Provide the (x, y) coordinate of the cell's center where the given text is located.  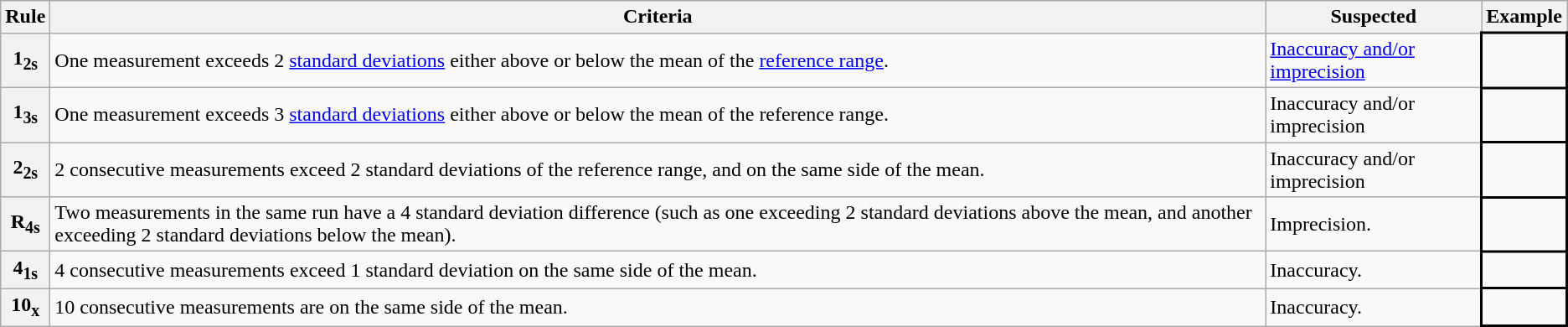
41s (25, 270)
Imprecision. (1374, 225)
12s (25, 60)
Rule (25, 17)
One measurement exceeds 3 standard deviations either above or below the mean of the reference range. (658, 116)
Criteria (658, 17)
4 consecutive measurements exceed 1 standard deviation on the same side of the mean. (658, 270)
R4s (25, 225)
22s (25, 169)
10x (25, 307)
Suspected (1374, 17)
13s (25, 116)
10 consecutive measurements are on the same side of the mean. (658, 307)
One measurement exceeds 2 standard deviations either above or below the mean of the reference range. (658, 60)
2 consecutive measurements exceed 2 standard deviations of the reference range, and on the same side of the mean. (658, 169)
Example (1524, 17)
